Find where the given text appears and provide that cell's center as (X, Y) coordinate. 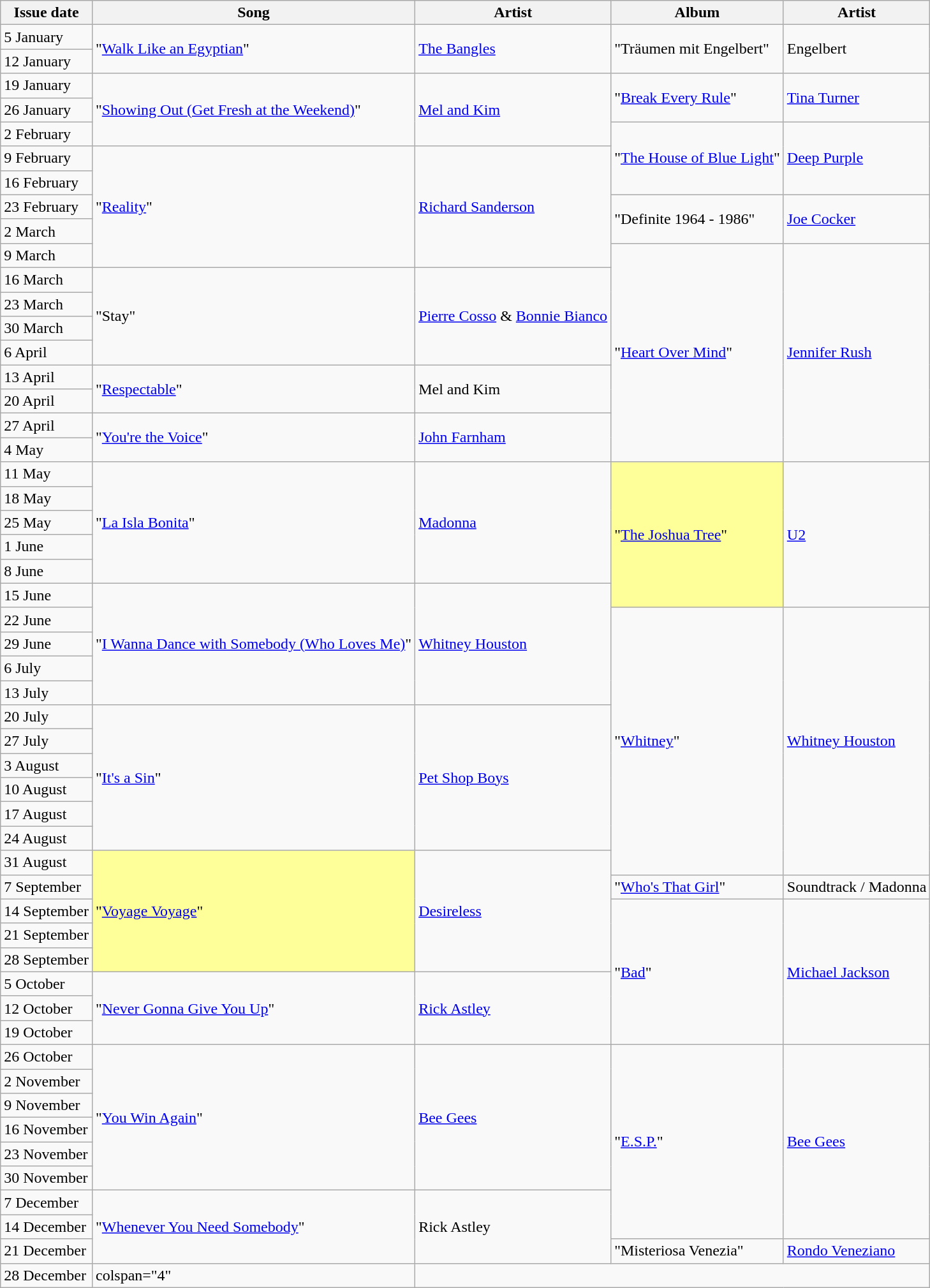
29 June (47, 644)
Pierre Cosso & Bonnie Bianco (513, 316)
Song (253, 13)
8 June (47, 571)
24 August (47, 838)
27 July (47, 741)
Engelbert (857, 49)
26 October (47, 1056)
9 February (47, 158)
"Reality" (253, 207)
"La Isla Bonita" (253, 522)
15 June (47, 595)
16 November (47, 1130)
"Whenever You Need Somebody" (253, 1227)
30 November (47, 1178)
12 October (47, 1008)
The Bangles (513, 49)
22 June (47, 619)
13 July (47, 692)
"Definite 1964 - 1986" (698, 219)
11 May (47, 474)
31 August (47, 862)
23 November (47, 1154)
Desireless (513, 911)
Richard Sanderson (513, 207)
Issue date (47, 13)
7 September (47, 887)
"The House of Blue Light" (698, 158)
28 September (47, 959)
"It's a Sin" (253, 778)
21 September (47, 935)
3 August (47, 766)
colspan="4" (253, 1275)
2 February (47, 134)
"Stay" (253, 316)
16 March (47, 279)
"You're the Voice" (253, 438)
27 April (47, 426)
"Bad" (698, 972)
"Misteriosa Venezia" (698, 1251)
14 September (47, 911)
Soundtrack / Madonna (857, 887)
2 March (47, 231)
"E.S.P." (698, 1141)
"Showing Out (Get Fresh at the Weekend)" (253, 110)
4 May (47, 450)
5 October (47, 984)
Jennifer Rush (857, 352)
23 March (47, 304)
9 November (47, 1106)
"Träumen mit Engelbert" (698, 49)
Album (698, 13)
28 December (47, 1275)
18 May (47, 498)
12 January (47, 61)
2 November (47, 1081)
25 May (47, 522)
Rondo Veneziano (857, 1251)
14 December (47, 1227)
30 March (47, 329)
23 February (47, 207)
John Farnham (513, 438)
7 December (47, 1203)
"Whitney" (698, 741)
Michael Jackson (857, 972)
19 January (47, 85)
16 February (47, 182)
13 April (47, 377)
6 April (47, 353)
5 January (47, 37)
17 August (47, 814)
"Voyage Voyage" (253, 911)
6 July (47, 668)
Pet Shop Boys (513, 778)
"Who's That Girl" (698, 887)
"Heart Over Mind" (698, 352)
10 August (47, 790)
20 July (47, 717)
Madonna (513, 522)
21 December (47, 1251)
"Respectable" (253, 389)
"Never Gonna Give You Up" (253, 1008)
26 January (47, 110)
"Break Every Rule" (698, 98)
9 March (47, 255)
1 June (47, 547)
Tina Turner (857, 98)
"You Win Again" (253, 1117)
19 October (47, 1032)
"The Joshua Tree" (698, 535)
"I Wanna Dance with Somebody (Who Loves Me)" (253, 644)
Deep Purple (857, 158)
U2 (857, 535)
"Walk Like an Egyptian" (253, 49)
20 April (47, 401)
Joe Cocker (857, 219)
